Find where the given text appears and provide that cell's center as (x, y) coordinate. 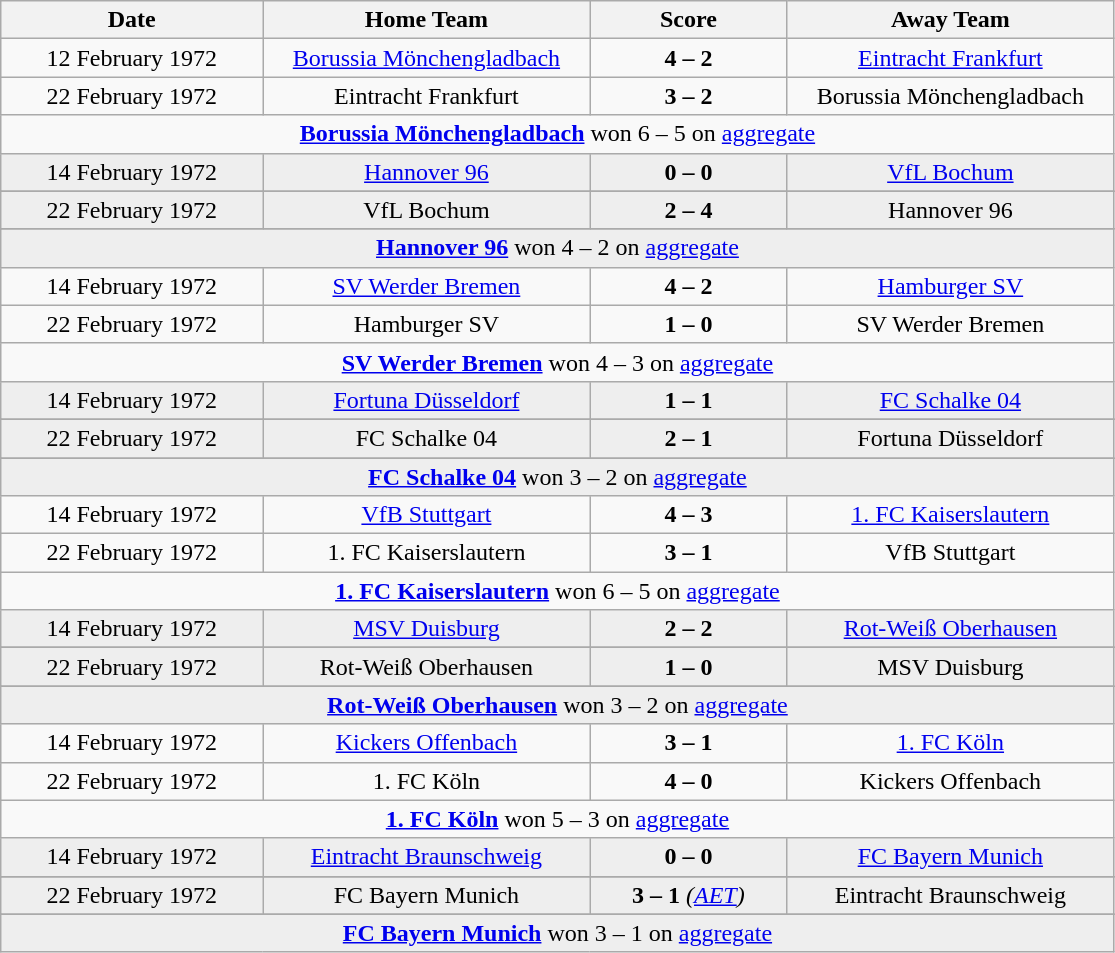
Away Team (951, 20)
3 – 2 (688, 96)
FC Bayern Munich won 3 – 1 on aggregate (558, 933)
1. FC Köln won 5 – 3 on aggregate (558, 819)
Date (132, 20)
Borussia Mönchengladbach won 6 – 5 on aggregate (558, 134)
12 February 1972 (132, 58)
2 – 4 (688, 210)
2 – 2 (688, 629)
FC Schalke 04 won 3 – 2 on aggregate (558, 477)
1 – 1 (688, 400)
2 – 1 (688, 438)
Hannover 96 won 4 – 2 on aggregate (558, 248)
4 – 0 (688, 781)
Home Team (426, 20)
3 – 1 (AET) (688, 895)
SV Werder Bremen won 4 – 3 on aggregate (558, 362)
1. FC Kaiserslautern won 6 – 5 on aggregate (558, 591)
Rot-Weiß Oberhausen won 3 – 2 on aggregate (558, 705)
Score (688, 20)
4 – 3 (688, 515)
